Find where the given text appears and provide that cell's center as (X, Y) coordinate. 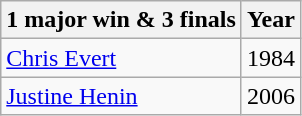
Justine Henin (122, 96)
Chris Evert (122, 58)
Year (270, 20)
2006 (270, 96)
1 major win & 3 finals (122, 20)
1984 (270, 58)
